Provide the [x, y] coordinate of the cell's center where the given text is located.  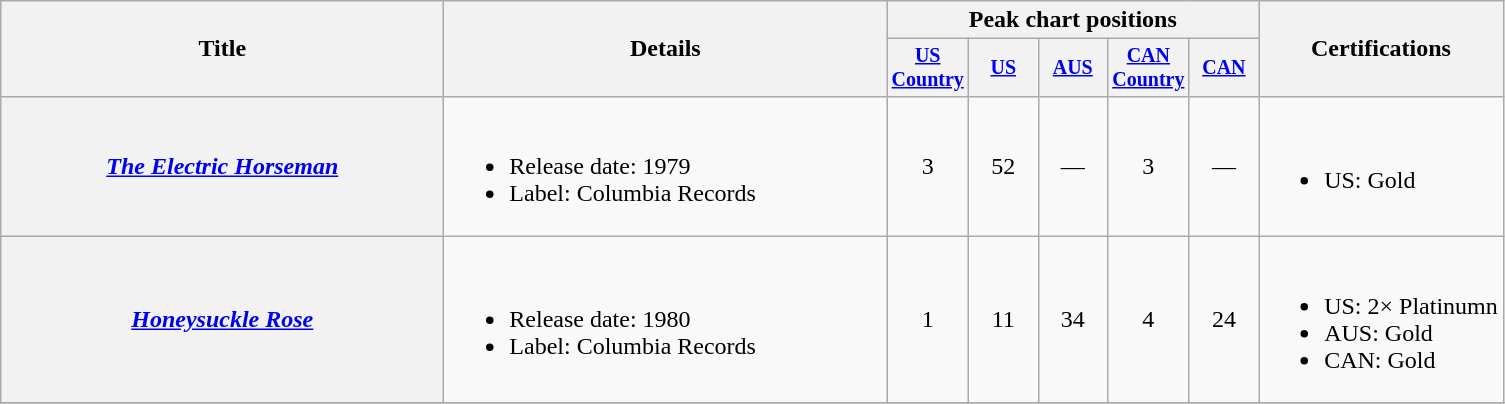
The Electric Horseman [222, 166]
1 [928, 320]
CAN [1224, 68]
Details [666, 49]
34 [1072, 320]
Peak chart positions [1073, 20]
24 [1224, 320]
Release date: 1979Label: Columbia Records [666, 166]
AUS [1072, 68]
US: 2× PlatinumnAUS: GoldCAN: Gold [1382, 320]
US [1004, 68]
4 [1148, 320]
CAN Country [1148, 68]
11 [1004, 320]
Certifications [1382, 49]
52 [1004, 166]
US: Gold [1382, 166]
US Country [928, 68]
Release date: 1980Label: Columbia Records [666, 320]
Honeysuckle Rose [222, 320]
Title [222, 49]
